For the text-containing cell, return its midpoint in [X, Y] coordinate format. 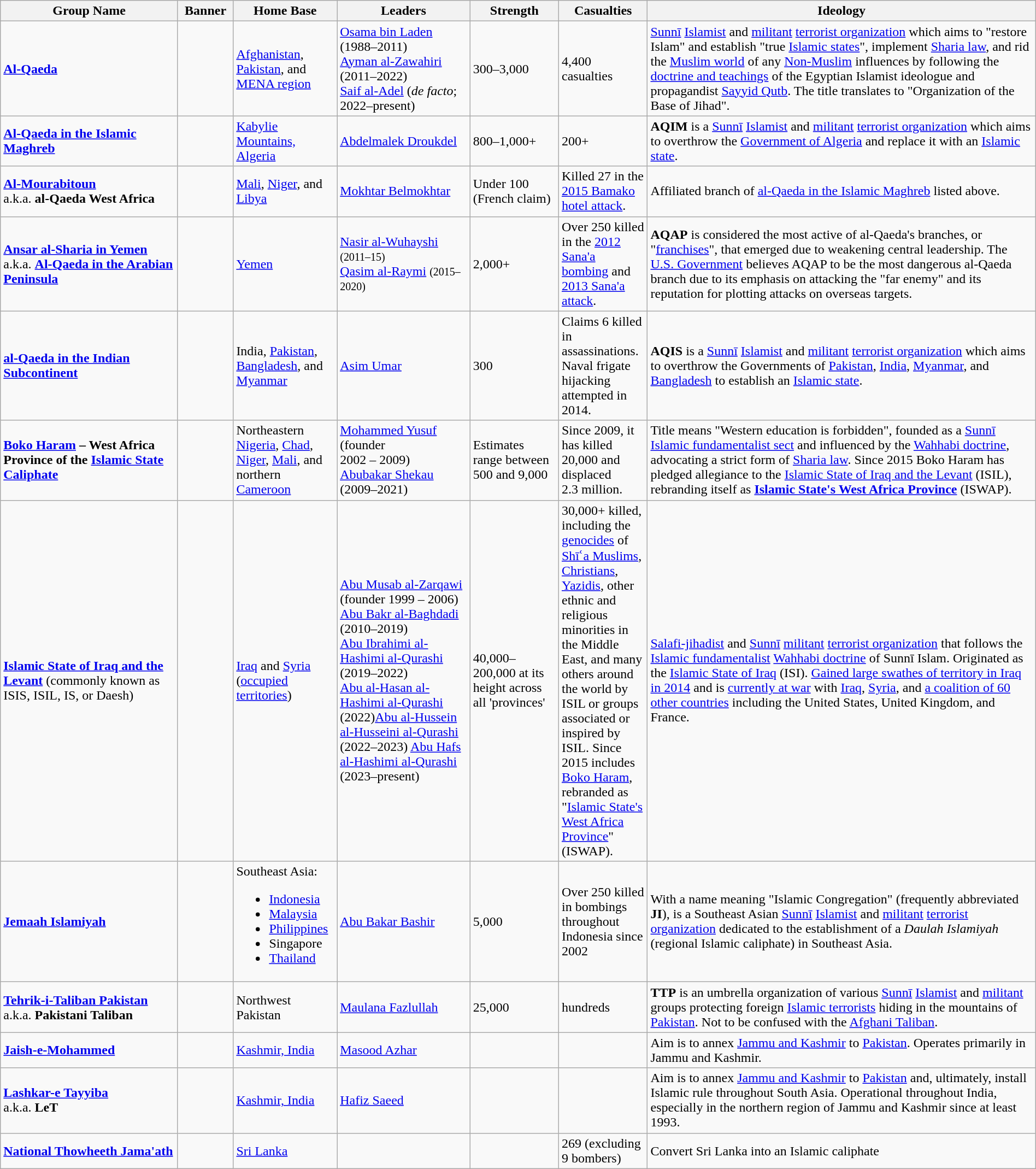
Maulana Fazlullah [403, 1007]
200+ [603, 141]
Southeast Asia:IndonesiaMalaysiaPhilippinesSingaporeThailand [285, 921]
Estimates range between 500 and 9,000 [514, 460]
Lashkar-e Tayyibaa.k.a. LeT [90, 1101]
Aim is to annex Jammu and Kashmir to Pakistan. Operates primarily in Jammu and Kashmir. [841, 1050]
Over 250 killed in bombings throughout Indonesia since 2002 [603, 921]
Northwest Pakistan [285, 1007]
Mali, Niger, and Libya [285, 191]
al-Qaeda in the Indian Subcontinent [90, 366]
hundreds [603, 1007]
Al-Qaeda in the Islamic Maghreb [90, 141]
Over 250 killed in the 2012 Sana'a bombing and 2013 Sana'a attack. [603, 263]
4,400 casualties [603, 69]
800–1,000+ [514, 141]
Affiliated branch of al-Qaeda in the Islamic Maghreb listed above. [841, 191]
Tehrik-i-Taliban Pakistana.k.a. Pakistani Taliban [90, 1007]
Nasir al-Wuhayshi (2011–15)Qasim al-Raymi (2015–2020) [403, 263]
Abdelmalek Droukdel [403, 141]
5,000 [514, 921]
40,000–200,000 at its height across all 'provinces' [514, 681]
Jaish-e-Mohammed [90, 1050]
Ansar al-Sharia in Yemena.k.a. Al-Qaeda in the Arabian Peninsula [90, 263]
Jemaah Islamiyah [90, 921]
Boko Haram – West Africa Province of the Islamic State Caliphate [90, 460]
269 (excluding 9 bombers) [603, 1151]
Under 100 (French claim) [514, 191]
Al-Qaeda [90, 69]
300 [514, 366]
Killed 27 in the 2015 Bamako hotel attack. [603, 191]
Afghanistan, Pakistan, and MENA region [285, 69]
Islamic State of Iraq and the Levant (commonly known as ISIS, ISIL, IS, or Daesh) [90, 681]
2,000+ [514, 263]
Mohammed Yusuf (founder2002 – 2009)Abubakar Shekau (2009–2021) [403, 460]
Banner [205, 11]
Al-Mourabitouna.k.a. al-Qaeda West Africa [90, 191]
Northeastern Nigeria, Chad, Niger, Mali, and northern Cameroon [285, 460]
25,000 [514, 1007]
Leaders [403, 11]
AQIM is a Sunnī Islamist and militant terrorist organization which aims to overthrow the Government of Algeria and replace it with an Islamic state. [841, 141]
Convert Sri Lanka into an Islamic caliphate [841, 1151]
Strength [514, 11]
Since 2009, it has killed 20,000 and displaced 2.3 million. [603, 460]
Sri Lanka [285, 1151]
Hafiz Saeed [403, 1101]
Home Base [285, 11]
Asim Umar [403, 366]
Claims 6 killed in assassinations. Naval frigate hijacking attempted in 2014. [603, 366]
India, Pakistan, Bangladesh, and Myanmar [285, 366]
Yemen [285, 263]
Osama bin Laden (1988–2011)Ayman al-Zawahiri (2011–2022)Saif al-Adel (de facto; 2022–present) [403, 69]
Mokhtar Belmokhtar [403, 191]
Iraq and Syria (occupied territories) [285, 681]
300–3,000 [514, 69]
Masood Azhar [403, 1050]
Ideology [841, 11]
Casualties [603, 11]
Abu Bakar Bashir [403, 921]
Kabylie Mountains, Algeria [285, 141]
National Thowheeth Jama'ath [90, 1151]
Group Name [90, 11]
